Find where the given text appears and provide that cell's center as (x, y) coordinate. 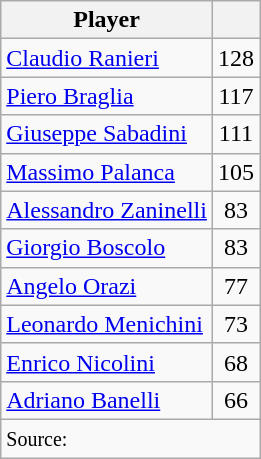
117 (236, 96)
66 (236, 400)
Claudio Ranieri (107, 58)
77 (236, 286)
Alessandro Zaninelli (107, 210)
Leonardo Menichini (107, 324)
Giuseppe Sabadini (107, 134)
73 (236, 324)
Piero Braglia (107, 96)
Massimo Palanca (107, 172)
Giorgio Boscolo (107, 248)
Angelo Orazi (107, 286)
Player (107, 20)
68 (236, 362)
105 (236, 172)
Source: (130, 438)
Adriano Banelli (107, 400)
111 (236, 134)
Enrico Nicolini (107, 362)
128 (236, 58)
